Capture the cell that displays the provided text and extract its (x, y) central coordinate. 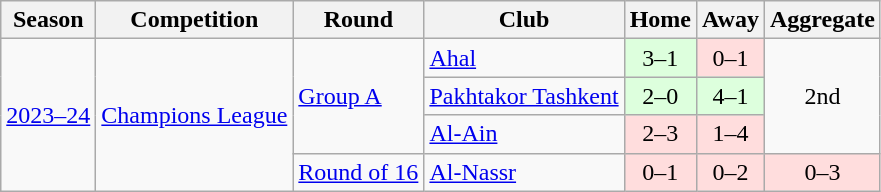
Away (731, 20)
2–3 (660, 134)
Pakhtakor Tashkent (524, 96)
Al-Ain (524, 134)
Round (358, 20)
Club (524, 20)
1–4 (731, 134)
2–0 (660, 96)
Ahal (524, 58)
Competition (194, 20)
Al-Nassr (524, 172)
0–2 (731, 172)
2023–24 (48, 115)
3–1 (660, 58)
0–3 (822, 172)
Aggregate (822, 20)
4–1 (731, 96)
Home (660, 20)
Round of 16 (358, 172)
Group A (358, 96)
2nd (822, 96)
Season (48, 20)
Champions League (194, 115)
